Pinpoint the cell where the given text exists, returning its (X, Y) midpoint coordinate. 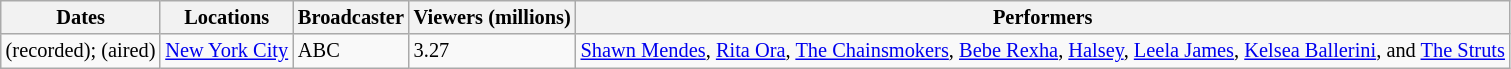
ABC (351, 51)
Viewers (millions) (492, 17)
(recorded); (aired) (81, 51)
Shawn Mendes, Rita Ora, The Chainsmokers, Bebe Rexha, Halsey, Leela James, Kelsea Ballerini, and The Struts (1043, 51)
New York City (226, 51)
3.27 (492, 51)
Performers (1043, 17)
Broadcaster (351, 17)
Dates (81, 17)
Locations (226, 17)
